Provide the [X, Y] coordinate of the cell's center where the given text is located.  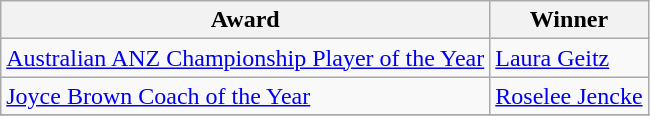
Winner [569, 20]
Australian ANZ Championship Player of the Year [246, 58]
Award [246, 20]
Laura Geitz [569, 58]
Joyce Brown Coach of the Year [246, 96]
Roselee Jencke [569, 96]
